Return (X, Y) of the center of cell containing provided text 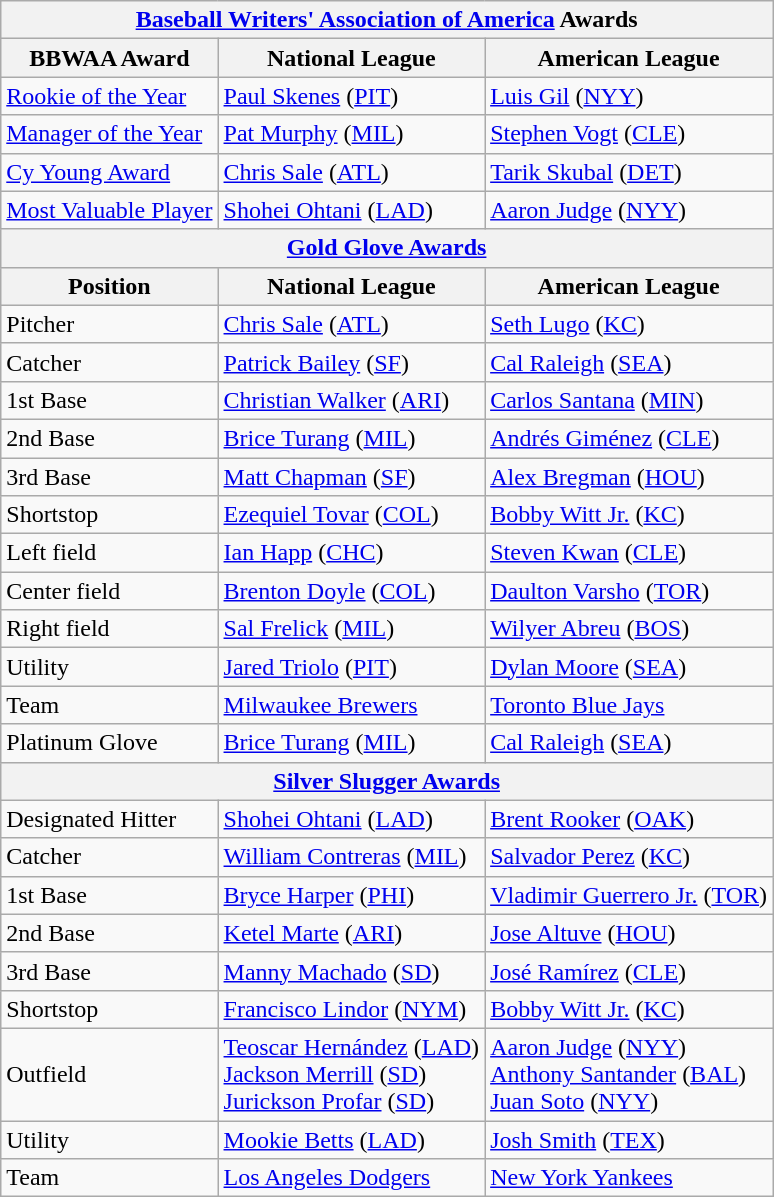
Aaron Judge (NYY)Anthony Santander (BAL)Juan Soto (NYY) (629, 1074)
Aaron Judge (NYY) (629, 210)
Designated Hitter (110, 819)
Brent Rooker (OAK) (629, 819)
Center field (110, 591)
Jose Altuve (HOU) (629, 933)
Stephen Vogt (CLE) (629, 134)
Luis Gil (NYY) (629, 96)
William Contreras (MIL) (352, 857)
Carlos Santana (MIN) (629, 400)
Patrick Bailey (SF) (352, 362)
Tarik Skubal (DET) (629, 172)
New York Yankees (629, 1178)
Christian Walker (ARI) (352, 400)
Mookie Betts (LAD) (352, 1139)
Ketel Marte (ARI) (352, 933)
Pitcher (110, 324)
José Ramírez (CLE) (629, 971)
Ezequiel Tovar (COL) (352, 515)
Jared Triolo (PIT) (352, 667)
Teoscar Hernández (LAD)Jackson Merrill (SD)Jurickson Profar (SD) (352, 1074)
Left field (110, 553)
Pat Murphy (MIL) (352, 134)
Dylan Moore (SEA) (629, 667)
Francisco Lindor (NYM) (352, 1009)
Paul Skenes (PIT) (352, 96)
Matt Chapman (SF) (352, 477)
Rookie of the Year (110, 96)
Brenton Doyle (COL) (352, 591)
Manager of the Year (110, 134)
Seth Lugo (KC) (629, 324)
Position (110, 286)
Milwaukee Brewers (352, 705)
Toronto Blue Jays (629, 705)
Right field (110, 629)
Alex Bregman (HOU) (629, 477)
Wilyer Abreu (BOS) (629, 629)
Steven Kwan (CLE) (629, 553)
Salvador Perez (KC) (629, 857)
BBWAA Award (110, 58)
Sal Frelick (MIL) (352, 629)
Bryce Harper (PHI) (352, 895)
Daulton Varsho (TOR) (629, 591)
Vladimir Guerrero Jr. (TOR) (629, 895)
Ian Happ (CHC) (352, 553)
Silver Slugger Awards (387, 781)
Los Angeles Dodgers (352, 1178)
Cy Young Award (110, 172)
Platinum Glove (110, 743)
Andrés Giménez (CLE) (629, 438)
Baseball Writers' Association of America Awards (387, 20)
Gold Glove Awards (387, 248)
Josh Smith (TEX) (629, 1139)
Manny Machado (SD) (352, 971)
Most Valuable Player (110, 210)
Outfield (110, 1074)
